Search for the cell housing the specified text and yield its (x, y) center coordinate. 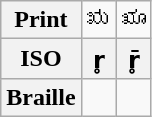
ಋ (98, 20)
ISO (41, 59)
r̥̄ (134, 59)
r̥ (98, 59)
ೠ (134, 20)
Braille (41, 97)
Print (41, 20)
